For the text-containing cell, return its midpoint in (x, y) coordinate format. 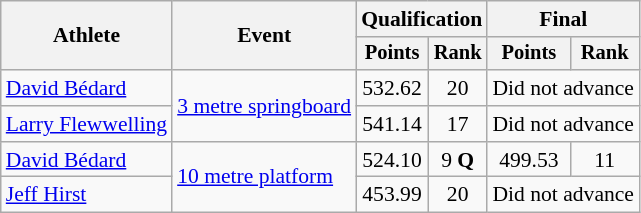
Event (264, 36)
541.14 (392, 124)
10 metre platform (264, 178)
11 (604, 160)
9 Q (458, 160)
532.62 (392, 88)
499.53 (528, 160)
Jeff Hirst (86, 195)
3 metre springboard (264, 106)
524.10 (392, 160)
453.99 (392, 195)
Final (563, 19)
Larry Flewwelling (86, 124)
17 (458, 124)
Athlete (86, 36)
Qualification (422, 19)
